Detect which cell encompasses the target text, then output its [x, y] center coordinate. 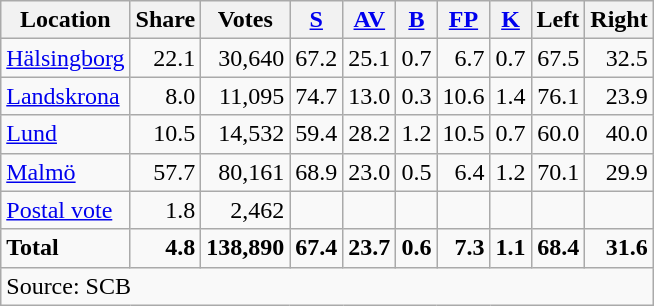
0.3 [416, 96]
Total [66, 248]
76.1 [558, 96]
Postal vote [66, 210]
0.5 [416, 172]
23.0 [370, 172]
14,532 [246, 134]
K [510, 20]
6.7 [464, 58]
1.4 [510, 96]
28.2 [370, 134]
B [416, 20]
31.6 [619, 248]
FP [464, 20]
0.6 [416, 248]
67.4 [316, 248]
32.5 [619, 58]
Share [166, 20]
Right [619, 20]
AV [370, 20]
67.5 [558, 58]
70.1 [558, 172]
4.8 [166, 248]
23.9 [619, 96]
Votes [246, 20]
6.4 [464, 172]
40.0 [619, 134]
Landskrona [66, 96]
22.1 [166, 58]
29.9 [619, 172]
2,462 [246, 210]
11,095 [246, 96]
67.2 [316, 58]
1.8 [166, 210]
8.0 [166, 96]
68.9 [316, 172]
138,890 [246, 248]
59.4 [316, 134]
Source: SCB [327, 286]
10.6 [464, 96]
23.7 [370, 248]
68.4 [558, 248]
Malmö [66, 172]
74.7 [316, 96]
25.1 [370, 58]
Left [558, 20]
57.7 [166, 172]
S [316, 20]
13.0 [370, 96]
Location [66, 20]
Hälsingborg [66, 58]
Lund [66, 134]
80,161 [246, 172]
1.1 [510, 248]
7.3 [464, 248]
60.0 [558, 134]
30,640 [246, 58]
